Scan for the cell matching the given text and deliver its [x, y] coordinate at center. 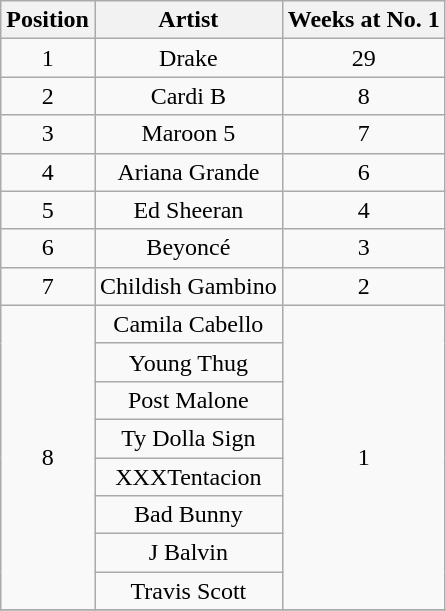
Ty Dolla Sign [188, 438]
Young Thug [188, 362]
Maroon 5 [188, 134]
Ed Sheeran [188, 210]
Post Malone [188, 400]
Bad Bunny [188, 515]
XXXTentacion [188, 477]
5 [48, 210]
Ariana Grande [188, 172]
Beyoncé [188, 248]
Travis Scott [188, 591]
Drake [188, 58]
Camila Cabello [188, 324]
Childish Gambino [188, 286]
Position [48, 20]
Weeks at No. 1 [364, 20]
Artist [188, 20]
Cardi B [188, 96]
J Balvin [188, 553]
29 [364, 58]
